From the cell containing the given text, extract its center point as [X, Y] coordinate. 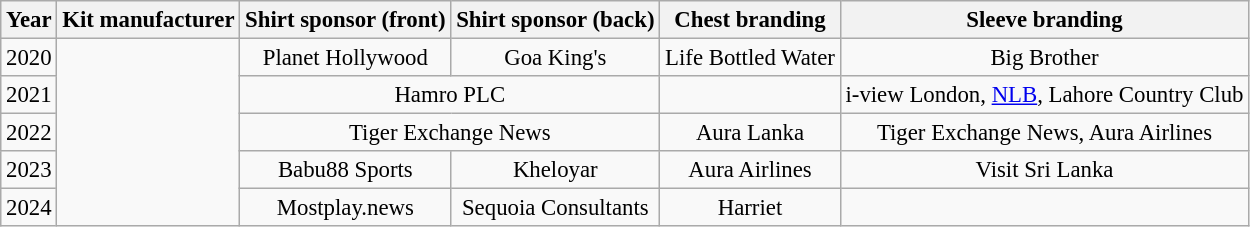
Shirt sponsor (front) [346, 20]
Year [29, 20]
Life Bottled Water [750, 58]
Aura Airlines [750, 170]
Chest branding [750, 20]
Kit manufacturer [148, 20]
Visit Sri Lanka [1044, 170]
2020 [29, 58]
i-view London, NLB, Lahore Country Club [1044, 95]
Tiger Exchange News, Aura Airlines [1044, 133]
Kheloyar [556, 170]
Mostplay.news [346, 208]
2024 [29, 208]
Aura Lanka [750, 133]
Big Brother [1044, 58]
2022 [29, 133]
Planet Hollywood [346, 58]
Shirt sponsor (back) [556, 20]
Babu88 Sports [346, 170]
Tiger Exchange News [450, 133]
Sequoia Consultants [556, 208]
2023 [29, 170]
Harriet [750, 208]
Goa King's [556, 58]
Sleeve branding [1044, 20]
Hamro PLC [450, 95]
2021 [29, 95]
